Locate the cell with the specified text and output its (x, y) center coordinate. 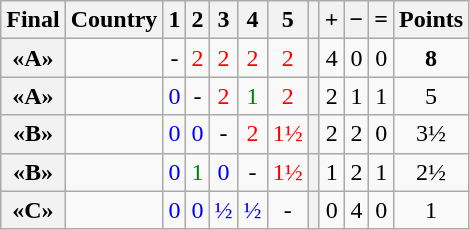
= (382, 20)
Final (33, 20)
8 (432, 58)
2½ (432, 172)
− (356, 20)
+ (332, 20)
Points (432, 20)
«C» (33, 210)
3½ (432, 134)
Country (114, 20)
3 (224, 20)
